Find where the given text appears and provide that cell's center as (X, Y) coordinate. 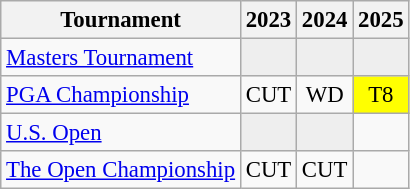
U.S. Open (121, 133)
WD (325, 95)
Tournament (121, 20)
T8 (381, 95)
PGA Championship (121, 95)
2023 (268, 20)
Masters Tournament (121, 58)
2025 (381, 20)
The Open Championship (121, 170)
2024 (325, 20)
